Provide the [X, Y] coordinate of the cell's center where the given text is located.  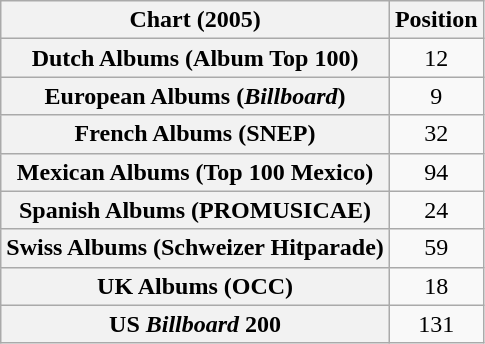
18 [436, 286]
24 [436, 210]
Spanish Albums (PROMUSICAE) [196, 210]
12 [436, 58]
Position [436, 20]
UK Albums (OCC) [196, 286]
Mexican Albums (Top 100 Mexico) [196, 172]
Chart (2005) [196, 20]
French Albums (SNEP) [196, 134]
European Albums (Billboard) [196, 96]
Dutch Albums (Album Top 100) [196, 58]
9 [436, 96]
US Billboard 200 [196, 324]
32 [436, 134]
59 [436, 248]
131 [436, 324]
94 [436, 172]
Swiss Albums (Schweizer Hitparade) [196, 248]
